Provide the [X, Y] coordinate of the cell's center where the given text is located.  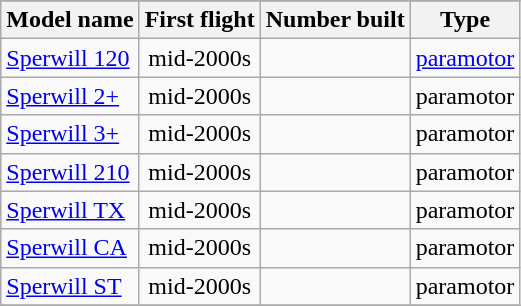
Sperwill TX [70, 210]
Sperwill 2+ [70, 96]
Sperwill ST [70, 286]
Sperwill 210 [70, 172]
Sperwill 120 [70, 58]
Sperwill CA [70, 248]
Number built [335, 20]
Model name [70, 20]
First flight [200, 20]
Sperwill 3+ [70, 134]
Type [465, 20]
